Capture the cell that displays the provided text and extract its (X, Y) central coordinate. 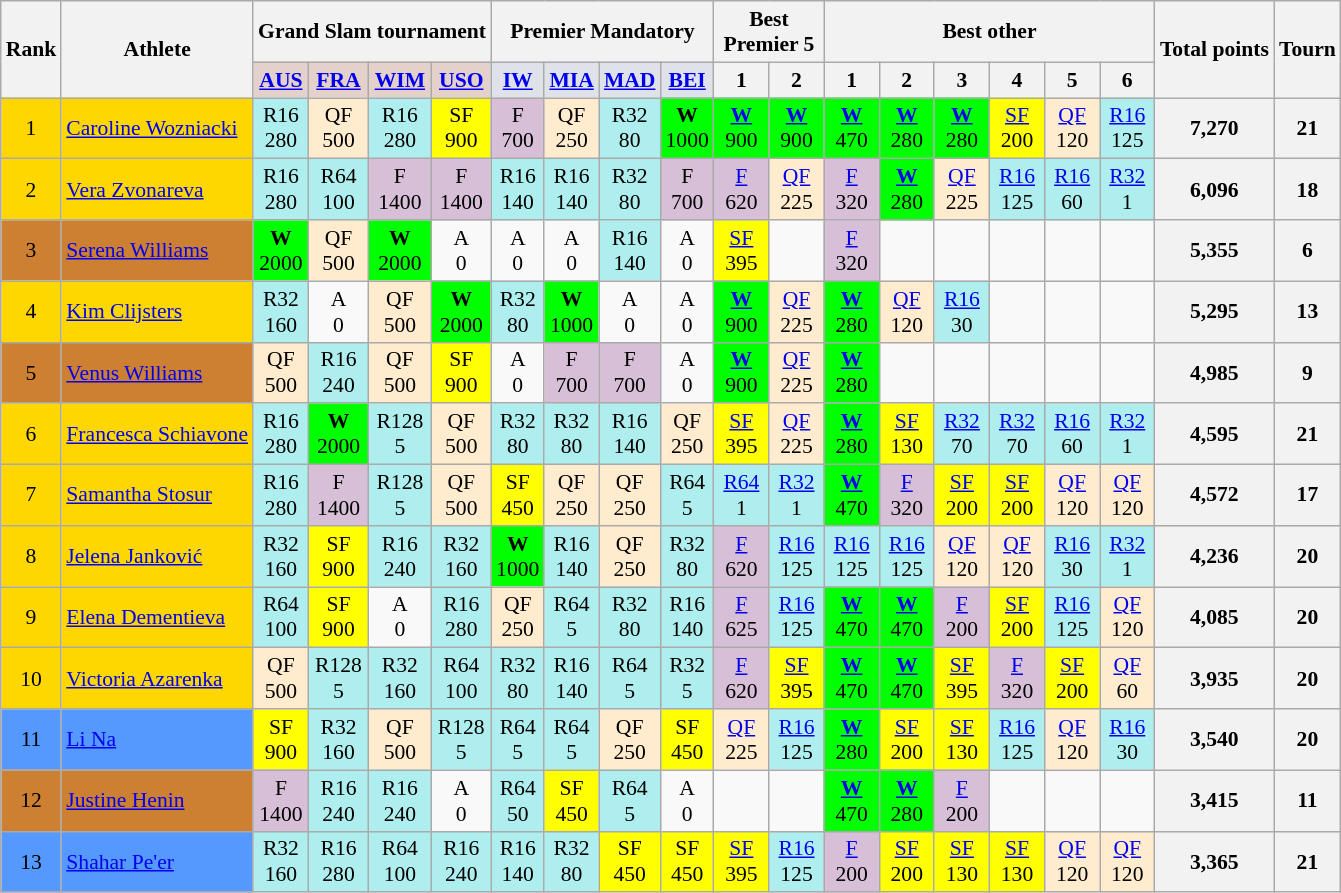
4,085 (1214, 618)
3,415 (1214, 800)
Li Na (157, 740)
R6450 (518, 800)
R325 (688, 678)
Kim Clijsters (157, 312)
Justine Henin (157, 800)
Athlete (157, 50)
7 (32, 496)
WIM (400, 80)
Best Premier 5 (769, 32)
MAD (630, 80)
QF60 (1128, 678)
Samantha Stosur (157, 496)
8 (32, 556)
7,270 (1214, 128)
17 (1308, 496)
3,365 (1214, 862)
Jelena Janković (157, 556)
Victoria Azarenka (157, 678)
Tourn (1308, 50)
Premier Mandatory (602, 32)
Caroline Wozniacki (157, 128)
12 (32, 800)
BEI (688, 80)
Elena Dementieva (157, 618)
Best other (990, 32)
Rank (32, 50)
MIA (571, 80)
18 (1308, 190)
4,595 (1214, 434)
5,295 (1214, 312)
4,572 (1214, 496)
Vera Zvonareva (157, 190)
F625 (742, 618)
Serena Williams (157, 250)
6,096 (1214, 190)
5,355 (1214, 250)
Francesca Schiavone (157, 434)
Grand Slam tournament (372, 32)
Venus Williams (157, 372)
R641 (742, 496)
3,935 (1214, 678)
Shahar Pe'er (157, 862)
10 (32, 678)
FRA (338, 80)
4,985 (1214, 372)
AUS (281, 80)
IW (518, 80)
Total points (1214, 50)
USO (461, 80)
3,540 (1214, 740)
4,236 (1214, 556)
